Extract the [X, Y] coordinate from the center of the cell holding the provided text.  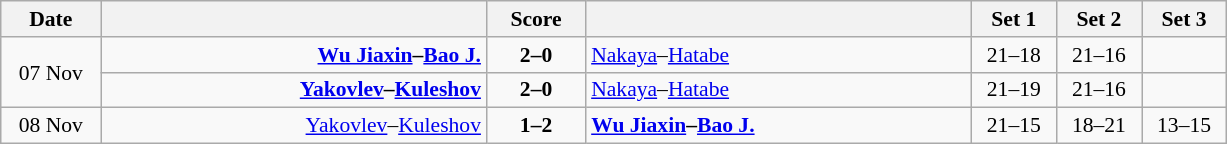
Score [536, 19]
13–15 [1184, 126]
21–15 [1014, 126]
Date [51, 19]
18–21 [1098, 126]
1–2 [536, 126]
08 Nov [51, 126]
Set 1 [1014, 19]
Set 3 [1184, 19]
21–19 [1014, 90]
07 Nov [51, 72]
Set 2 [1098, 19]
21–18 [1014, 55]
